Determine the (x, y) coordinate at the center of the cell enclosing the given text.  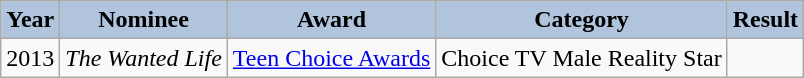
Teen Choice Awards (331, 58)
Year (30, 20)
2013 (30, 58)
Result (765, 20)
Nominee (144, 20)
The Wanted Life (144, 58)
Category (582, 20)
Choice TV Male Reality Star (582, 58)
Award (331, 20)
